Identify which cell holds the provided text, then report its (X, Y) central coordinate. 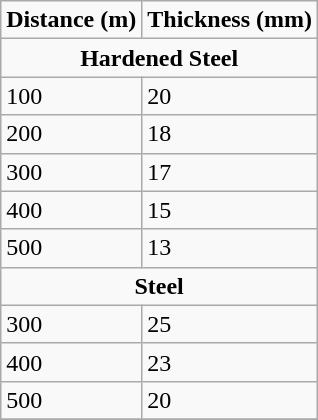
Hardened Steel (160, 58)
23 (230, 362)
15 (230, 210)
200 (72, 134)
Thickness (mm) (230, 20)
Distance (m) (72, 20)
17 (230, 172)
100 (72, 96)
Steel (160, 286)
25 (230, 324)
13 (230, 248)
18 (230, 134)
